Find where the given text appears and provide that cell's center as (x, y) coordinate. 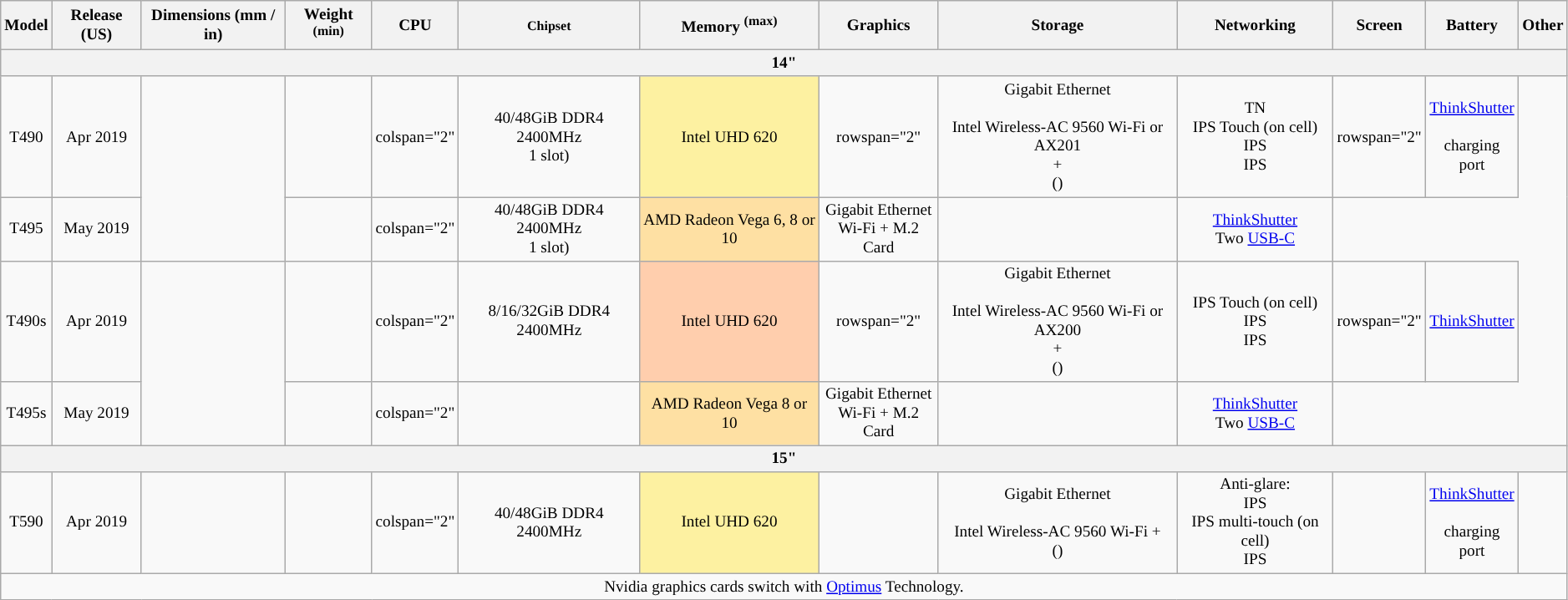
T495s (27, 413)
Release (US) (97, 25)
Gigabit EthernetIntel Wireless-AC 9560 Wi-Fi or AX201 + () (1058, 136)
Model (27, 25)
Storage (1058, 25)
Battery (1472, 25)
TN IPS Touch (on cell) IPS IPS (1255, 136)
Weight (min) (328, 25)
CPU (415, 25)
Networking (1255, 25)
ThinkShutter (1472, 321)
Other (1543, 25)
T495 (27, 229)
15" (784, 459)
Gigabit EthernetIntel Wireless-AC 9560 Wi-Fi + () (1058, 522)
Dimensions (mm / in) (213, 25)
AMD Radeon Vega 8 or 10 (730, 413)
T590 (27, 522)
T490 (27, 136)
Anti-glare: IPS IPS multi-touch (on cell) IPS (1255, 522)
Gigabit EthernetIntel Wireless-AC 9560 Wi-Fi or AX200 + () (1058, 321)
AMD Radeon Vega 6, 8 or 10 (730, 229)
T490s (27, 321)
IPS Touch (on cell) IPS IPS (1255, 321)
Nvidia graphics cards switch with Optimus Technology. (784, 587)
40/48GiB DDR4 2400MHz (550, 522)
Screen (1379, 25)
14" (784, 64)
8/16/32GiB DDR4 2400MHz (550, 321)
Memory (max) (730, 25)
Graphics (879, 25)
Chipset (550, 25)
